Return (x, y) of the center of cell containing provided text 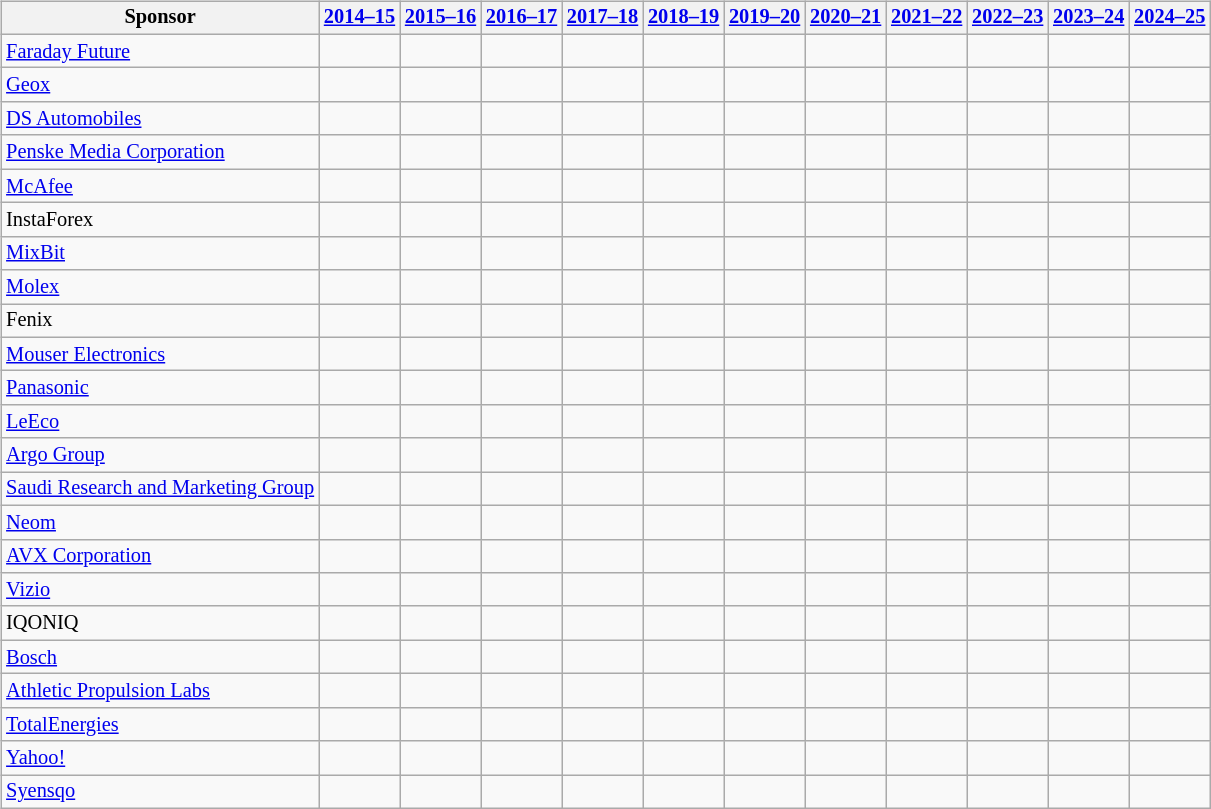
Vizio (160, 590)
McAfee (160, 186)
Neom (160, 522)
Bosch (160, 657)
TotalEnergies (160, 724)
2019–20 (764, 18)
Saudi Research and Marketing Group (160, 489)
InstaForex (160, 220)
Athletic Propulsion Labs (160, 691)
Mouser Electronics (160, 354)
DS Automobiles (160, 119)
Penske Media Corporation (160, 152)
Sponsor (160, 18)
Argo Group (160, 455)
Fenix (160, 321)
LeEco (160, 422)
2017–18 (602, 18)
MixBit (160, 253)
2022–23 (1008, 18)
2020–21 (846, 18)
2024–25 (1170, 18)
Geox (160, 85)
2015–16 (440, 18)
2018–19 (684, 18)
Panasonic (160, 388)
2014–15 (360, 18)
Faraday Future (160, 51)
2023–24 (1088, 18)
Molex (160, 287)
AVX Corporation (160, 556)
Yahoo! (160, 758)
2021–22 (926, 18)
2016–17 (522, 18)
IQONIQ (160, 623)
Syensqo (160, 792)
